Scan for the cell matching the given text and deliver its [X, Y] coordinate at center. 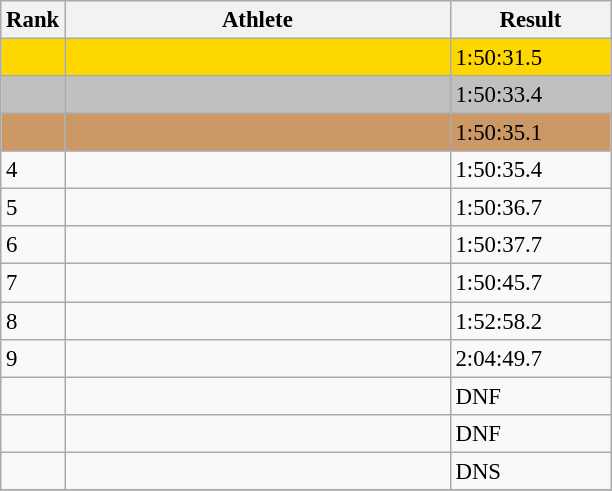
1:50:35.1 [530, 133]
Rank [33, 20]
4 [33, 170]
5 [33, 208]
1:50:31.5 [530, 58]
1:50:36.7 [530, 208]
DNS [530, 471]
1:50:37.7 [530, 245]
1:50:33.4 [530, 95]
2:04:49.7 [530, 358]
Result [530, 20]
1:50:45.7 [530, 283]
1:50:35.4 [530, 170]
9 [33, 358]
Athlete [258, 20]
6 [33, 245]
8 [33, 321]
1:52:58.2 [530, 321]
7 [33, 283]
